Scan for the cell matching the given text and deliver its (x, y) coordinate at center. 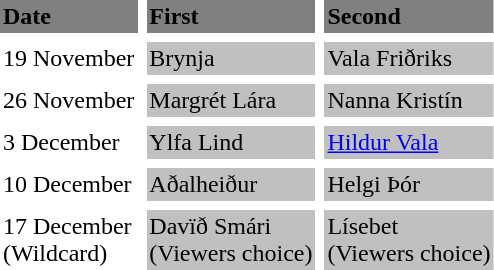
19 November (68, 58)
Second (408, 16)
Nanna Kristín (408, 100)
Date (68, 16)
10 December (68, 184)
Helgi Þór (408, 184)
Lísebet(Viewers choice) (408, 240)
Margrét Lára (230, 100)
Ylfa Lind (230, 142)
17 December(Wildcard) (68, 240)
Vala Friðriks (408, 58)
Davïð Smári(Viewers choice) (230, 240)
Brynja (230, 58)
Aðalheiður (230, 184)
First (230, 16)
3 December (68, 142)
Hildur Vala (408, 142)
26 November (68, 100)
